Identify which cell holds the provided text, then report its [x, y] central coordinate. 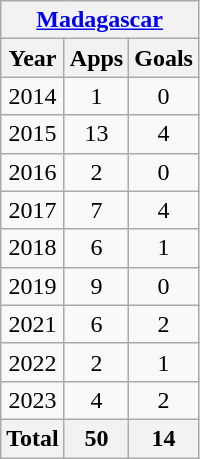
2017 [33, 210]
Year [33, 58]
Total [33, 438]
50 [96, 438]
2019 [33, 286]
2022 [33, 362]
7 [96, 210]
2023 [33, 400]
2021 [33, 324]
2015 [33, 134]
2014 [33, 96]
Madagascar [100, 20]
14 [164, 438]
Apps [96, 58]
2016 [33, 172]
2018 [33, 248]
9 [96, 286]
Goals [164, 58]
13 [96, 134]
